From the cell containing the given text, extract its center point as (x, y) coordinate. 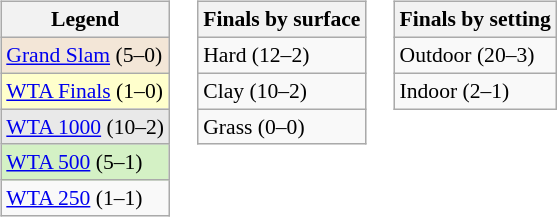
WTA 250 (1–1) (85, 198)
Finals by setting (476, 20)
Grand Slam (5–0) (85, 55)
WTA 1000 (10–2) (85, 127)
WTA 500 (5–1) (85, 162)
Clay (10–2) (282, 91)
Hard (12–2) (282, 55)
Outdoor (20–3) (476, 55)
Indoor (2–1) (476, 91)
Grass (0–0) (282, 127)
WTA Finals (1–0) (85, 91)
Legend (85, 20)
Finals by surface (282, 20)
